Output the (x, y) coordinate of the center of the cell containing the given text.  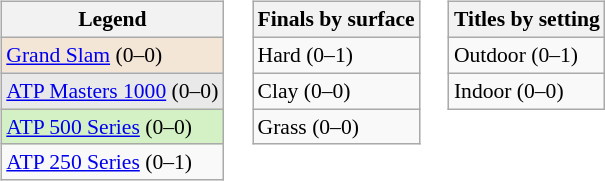
Grand Slam (0–0) (112, 55)
Legend (112, 20)
Indoor (0–0) (527, 91)
Clay (0–0) (336, 91)
Titles by setting (527, 20)
ATP 250 Series (0–1) (112, 162)
Grass (0–0) (336, 127)
Finals by surface (336, 20)
ATP 500 Series (0–0) (112, 127)
ATP Masters 1000 (0–0) (112, 91)
Outdoor (0–1) (527, 55)
Hard (0–1) (336, 55)
